Return (x, y) of the center of cell containing provided text 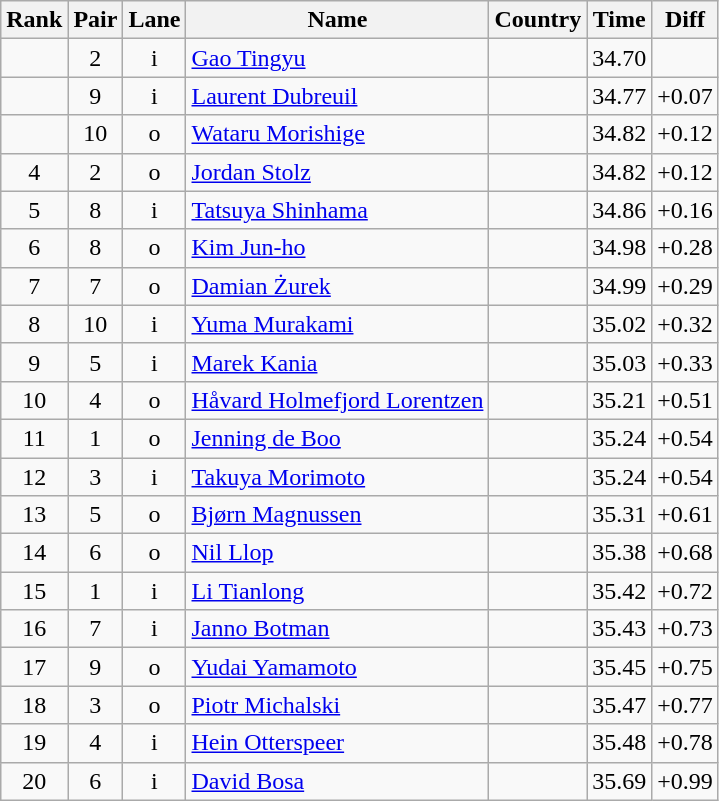
35.03 (620, 362)
Yuma Murakami (338, 324)
Tatsuya Shinhama (338, 210)
+0.16 (686, 210)
+0.99 (686, 781)
20 (34, 781)
35.43 (620, 629)
+0.72 (686, 591)
Li Tianlong (338, 591)
Diff (686, 20)
Wataru Morishige (338, 134)
Pair (96, 20)
Piotr Michalski (338, 705)
34.98 (620, 248)
16 (34, 629)
Takuya Morimoto (338, 477)
35.47 (620, 705)
+0.33 (686, 362)
Name (338, 20)
+0.68 (686, 553)
+0.73 (686, 629)
17 (34, 667)
Laurent Dubreuil (338, 96)
+0.07 (686, 96)
15 (34, 591)
Hein Otterspeer (338, 743)
Bjørn Magnussen (338, 515)
14 (34, 553)
34.99 (620, 286)
Gao Tingyu (338, 58)
Yudai Yamamoto (338, 667)
35.48 (620, 743)
35.31 (620, 515)
David Bosa (338, 781)
+0.28 (686, 248)
Damian Żurek (338, 286)
19 (34, 743)
Nil Llop (338, 553)
Lane (154, 20)
34.86 (620, 210)
+0.32 (686, 324)
34.70 (620, 58)
+0.51 (686, 400)
35.38 (620, 553)
+0.29 (686, 286)
35.02 (620, 324)
35.69 (620, 781)
Time (620, 20)
+0.78 (686, 743)
13 (34, 515)
34.77 (620, 96)
Kim Jun-ho (338, 248)
12 (34, 477)
+0.77 (686, 705)
Marek Kania (338, 362)
+0.75 (686, 667)
35.21 (620, 400)
Country (538, 20)
Håvard Holmefjord Lorentzen (338, 400)
Jordan Stolz (338, 172)
Janno Botman (338, 629)
Rank (34, 20)
+0.61 (686, 515)
18 (34, 705)
35.42 (620, 591)
35.45 (620, 667)
Jenning de Boo (338, 438)
11 (34, 438)
